Capture the cell that displays the provided text and extract its (x, y) central coordinate. 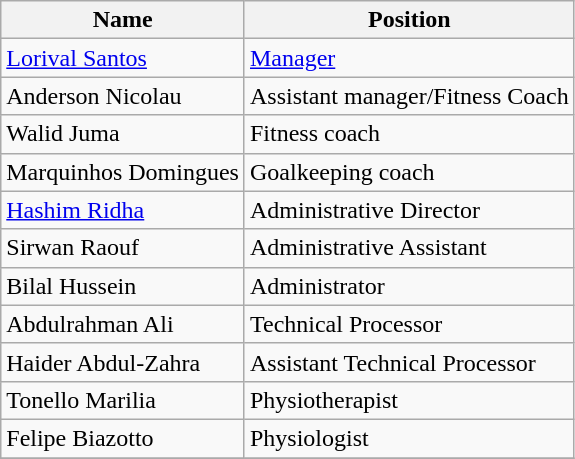
Assistant Technical Processor (409, 362)
Haider Abdul-Zahra (123, 362)
Lorival Santos (123, 58)
Sirwan Raouf (123, 248)
Marquinhos Domingues (123, 172)
Technical Processor (409, 324)
Goalkeeping coach (409, 172)
Physiotherapist (409, 400)
Assistant manager/Fitness Coach (409, 96)
Hashim Ridha (123, 210)
Anderson Nicolau (123, 96)
Administrative Assistant (409, 248)
Position (409, 20)
Physiologist (409, 438)
Felipe Biazotto (123, 438)
Abdulrahman Ali (123, 324)
Fitness coach (409, 134)
Administrative Director (409, 210)
Administrator (409, 286)
Bilal Hussein (123, 286)
Tonello Marilia (123, 400)
Name (123, 20)
Walid Juma (123, 134)
Manager (409, 58)
